Search for the cell housing the specified text and yield its (x, y) center coordinate. 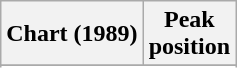
Peakposition (189, 34)
Chart (1989) (72, 34)
